Provide the [X, Y] coordinate of the cell's center where the given text is located.  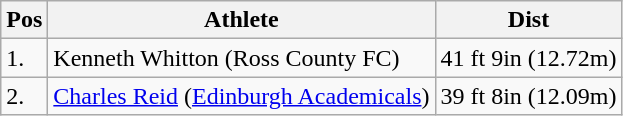
Charles Reid (Edinburgh Academicals) [242, 96]
39 ft 8in (12.09m) [528, 96]
Pos [24, 20]
Kenneth Whitton (Ross County FC) [242, 58]
Athlete [242, 20]
1. [24, 58]
Dist [528, 20]
41 ft 9in (12.72m) [528, 58]
2. [24, 96]
